Return (x, y) of the center of cell containing provided text 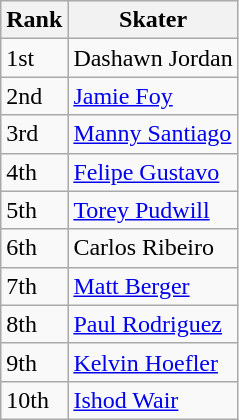
Dashawn Jordan (153, 58)
Manny Santiago (153, 134)
Paul Rodriguez (153, 324)
Skater (153, 20)
4th (34, 172)
2nd (34, 96)
7th (34, 286)
Felipe Gustavo (153, 172)
8th (34, 324)
3rd (34, 134)
Ishod Wair (153, 400)
Matt Berger (153, 286)
1st (34, 58)
Torey Pudwill (153, 210)
10th (34, 400)
6th (34, 248)
Kelvin Hoefler (153, 362)
9th (34, 362)
Rank (34, 20)
5th (34, 210)
Jamie Foy (153, 96)
Carlos Ribeiro (153, 248)
